Return the [X, Y] coordinate for the center point of the cell that contains the specified text.  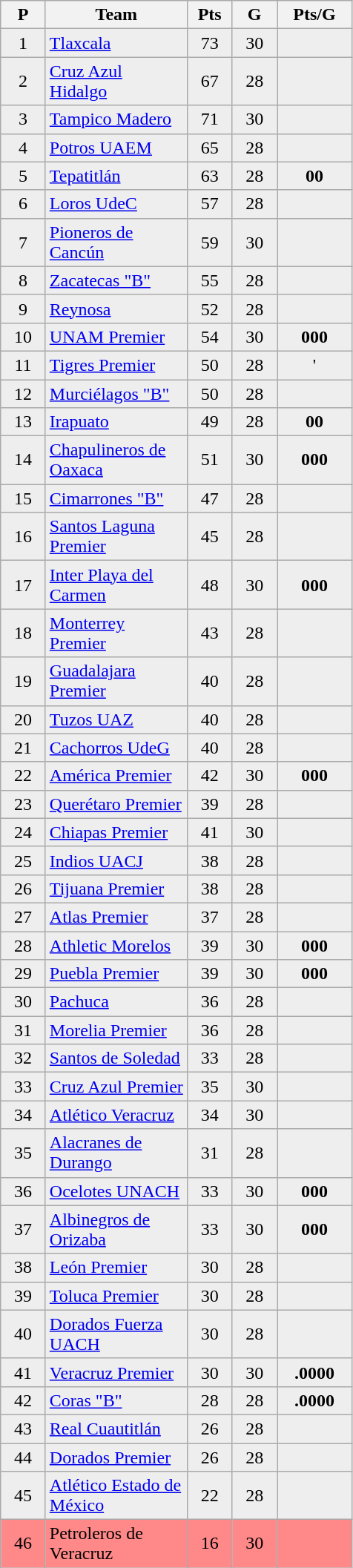
Tampico Madero [116, 119]
Pts/G [314, 15]
Dorados Fuerza UACH [116, 1334]
Tepatitlán [116, 176]
10 [24, 337]
Pachuca [116, 1002]
23 [24, 804]
Indios UACJ [116, 860]
9 [24, 309]
55 [209, 280]
Pioneros de Cancún [116, 242]
17 [24, 584]
12 [24, 394]
24 [24, 832]
52 [209, 309]
Zacatecas "B" [116, 280]
Petroleros de Veracruz [116, 1544]
49 [209, 422]
15 [24, 498]
73 [209, 43]
Atlas Premier [116, 917]
8 [24, 280]
UNAM Premier [116, 337]
Toluca Premier [116, 1296]
Alacranes de Durango [116, 1153]
Cruz Azul Premier [116, 1087]
57 [209, 204]
Santos de Soledad [116, 1058]
Querétaro Premier [116, 804]
3 [24, 119]
14 [24, 460]
Chapulineros de Oaxaca [116, 460]
Coras "B" [116, 1400]
1 [24, 43]
27 [24, 917]
Guadalajara Premier [116, 681]
48 [209, 584]
Atlético Veracruz [116, 1115]
21 [24, 748]
46 [24, 1544]
71 [209, 119]
Tijuana Premier [116, 889]
65 [209, 148]
Reynosa [116, 309]
Murciélagos "B" [116, 394]
' [314, 365]
Cimarrones "B" [116, 498]
25 [24, 860]
20 [24, 719]
Cruz Azul Hidalgo [116, 82]
León Premier [116, 1268]
Tuzos UAZ [116, 719]
Team [116, 15]
13 [24, 422]
7 [24, 242]
19 [24, 681]
63 [209, 176]
Monterrey Premier [116, 633]
32 [24, 1058]
Cachorros UdeG [116, 748]
América Premier [116, 776]
11 [24, 365]
P [24, 15]
47 [209, 498]
Veracruz Premier [116, 1372]
Morelia Premier [116, 1030]
Atlético Estado de México [116, 1495]
Pts [209, 15]
Inter Playa del Carmen [116, 584]
G [255, 15]
4 [24, 148]
Tigres Premier [116, 365]
Irapuato [116, 422]
2 [24, 82]
Chiapas Premier [116, 832]
Albinegros de Orizaba [116, 1230]
Dorados Premier [116, 1457]
5 [24, 176]
Puebla Premier [116, 974]
51 [209, 460]
Santos Laguna Premier [116, 537]
Loros UdeC [116, 204]
Athletic Morelos [116, 946]
67 [209, 82]
Real Cuautitlán [116, 1429]
18 [24, 633]
Potros UAEM [116, 148]
54 [209, 337]
Tlaxcala [116, 43]
29 [24, 974]
59 [209, 242]
Ocelotes UNACH [116, 1191]
44 [24, 1457]
6 [24, 204]
